Return the (x, y) coordinate for the center point of the cell that contains the specified text.  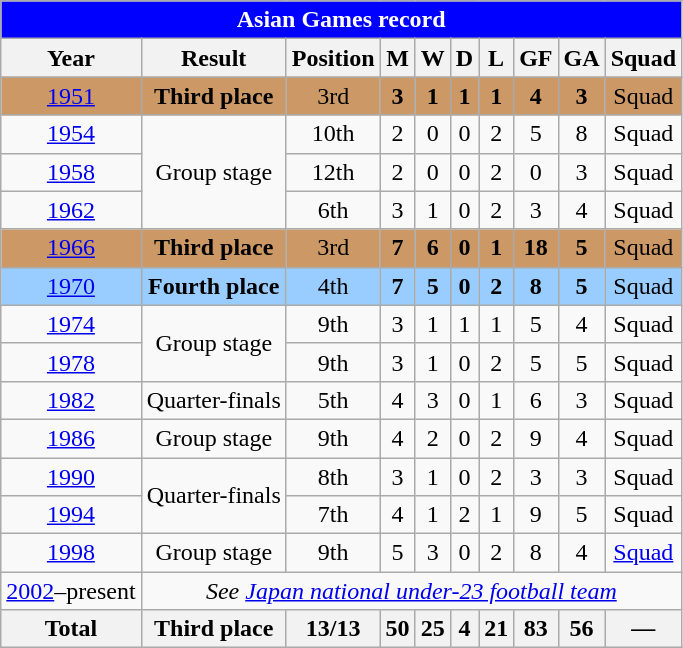
1982 (71, 400)
GF (536, 58)
1998 (71, 553)
W (432, 58)
1958 (71, 172)
Fourth place (214, 286)
GA (582, 58)
1970 (71, 286)
8th (333, 477)
6th (333, 210)
D (464, 58)
1951 (71, 96)
Position (333, 58)
1994 (71, 515)
50 (398, 629)
1990 (71, 477)
2002–present (71, 591)
M (398, 58)
56 (582, 629)
1954 (71, 134)
12th (333, 172)
Result (214, 58)
1962 (71, 210)
5th (333, 400)
4th (333, 286)
1978 (71, 362)
Total (71, 629)
83 (536, 629)
1986 (71, 438)
L (496, 58)
10th (333, 134)
7th (333, 515)
See Japan national under-23 football team (411, 591)
Asian Games record (342, 20)
1974 (71, 324)
21 (496, 629)
25 (432, 629)
1966 (71, 248)
— (643, 629)
18 (536, 248)
13/13 (333, 629)
Year (71, 58)
